Identify which cell holds the provided text, then report its (X, Y) central coordinate. 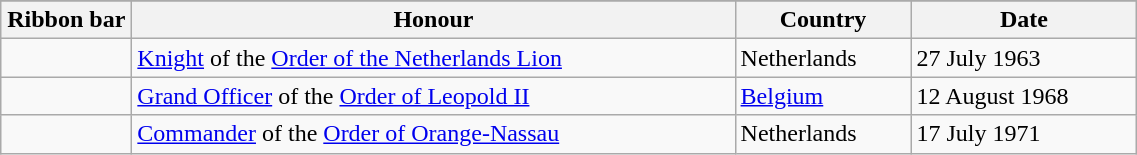
Honour (434, 20)
Country (823, 20)
17 July 1971 (1024, 134)
Belgium (823, 96)
Ribbon bar (66, 20)
27 July 1963 (1024, 58)
12 August 1968 (1024, 96)
Knight of the Order of the Netherlands Lion (434, 58)
Grand Officer of the Order of Leopold II (434, 96)
Date (1024, 20)
Commander of the Order of Orange-Nassau (434, 134)
